For the text-containing cell, return its midpoint in [x, y] coordinate format. 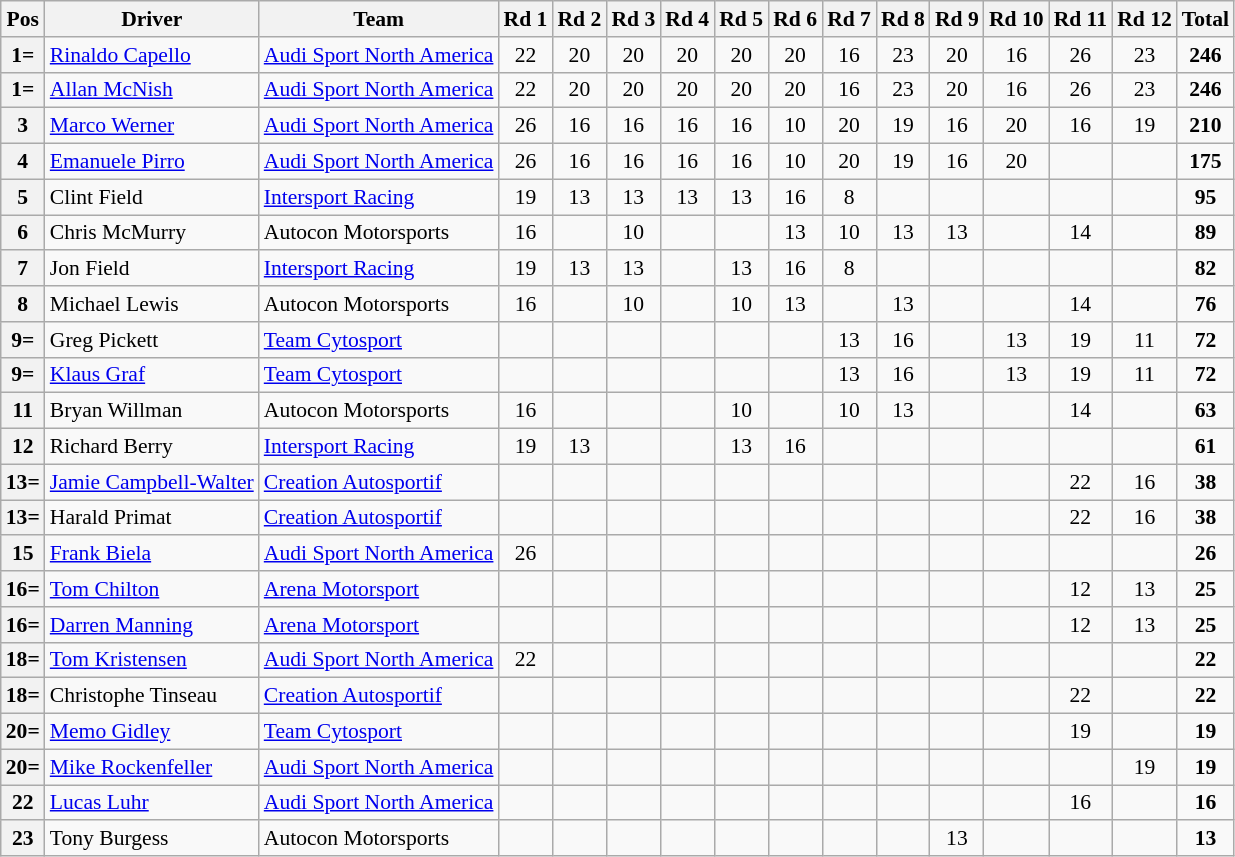
Tom Kristensen [152, 660]
3 [23, 126]
Rd 2 [579, 19]
6 [23, 233]
Tony Burgess [152, 839]
Rd 4 [687, 19]
210 [1206, 126]
4 [23, 162]
175 [1206, 162]
Emanuele Pirro [152, 162]
Rd 1 [525, 19]
Mike Rockenfeller [152, 767]
Driver [152, 19]
Bryan Willman [152, 411]
Christophe Tinseau [152, 696]
5 [23, 197]
Rd 11 [1081, 19]
Rd 7 [849, 19]
Rd 8 [903, 19]
Lucas Luhr [152, 803]
Harald Primat [152, 518]
95 [1206, 197]
Rd 10 [1016, 19]
61 [1206, 447]
Rd 6 [795, 19]
76 [1206, 304]
89 [1206, 233]
7 [23, 269]
Darren Manning [152, 625]
Rd 9 [957, 19]
Tom Chilton [152, 589]
Chris McMurry [152, 233]
63 [1206, 411]
82 [1206, 269]
Allan McNish [152, 90]
Memo Gidley [152, 732]
Rd 5 [741, 19]
15 [23, 554]
Marco Werner [152, 126]
Team [379, 19]
Klaus Graf [152, 375]
Greg Pickett [152, 340]
Jamie Campbell-Walter [152, 482]
Rinaldo Capello [152, 55]
Rd 3 [633, 19]
Total [1206, 19]
Clint Field [152, 197]
Rd 12 [1144, 19]
Frank Biela [152, 554]
Pos [23, 19]
Richard Berry [152, 447]
Michael Lewis [152, 304]
Jon Field [152, 269]
